Pinpoint the cell where the given text exists, returning its [x, y] midpoint coordinate. 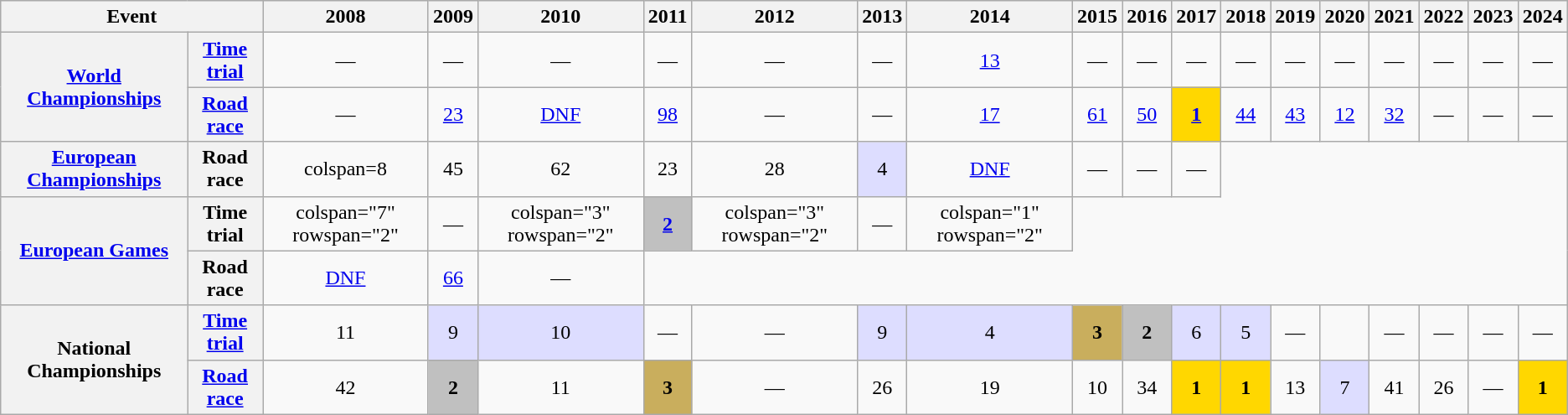
World Championships [94, 87]
6 [1196, 332]
colspan=8 [346, 169]
2022 [1444, 17]
45 [452, 169]
28 [775, 169]
19 [990, 387]
2014 [990, 17]
2019 [1295, 17]
98 [668, 114]
2024 [1543, 17]
12 [1345, 114]
17 [990, 114]
34 [1148, 387]
2009 [452, 17]
7 [1345, 387]
66 [452, 278]
2018 [1246, 17]
colspan="7" rowspan="2" [346, 223]
2012 [775, 17]
2023 [1493, 17]
National Championships [94, 360]
2015 [1097, 17]
41 [1394, 387]
2016 [1148, 17]
Event [132, 17]
2011 [668, 17]
colspan="1" rowspan="2" [990, 223]
50 [1148, 114]
32 [1394, 114]
43 [1295, 114]
2021 [1394, 17]
2017 [1196, 17]
5 [1246, 332]
2020 [1345, 17]
42 [346, 387]
62 [560, 169]
2010 [560, 17]
44 [1246, 114]
61 [1097, 114]
European Championships [94, 169]
European Games [94, 251]
2013 [883, 17]
2008 [346, 17]
